For the text-containing cell, return its midpoint in [x, y] coordinate format. 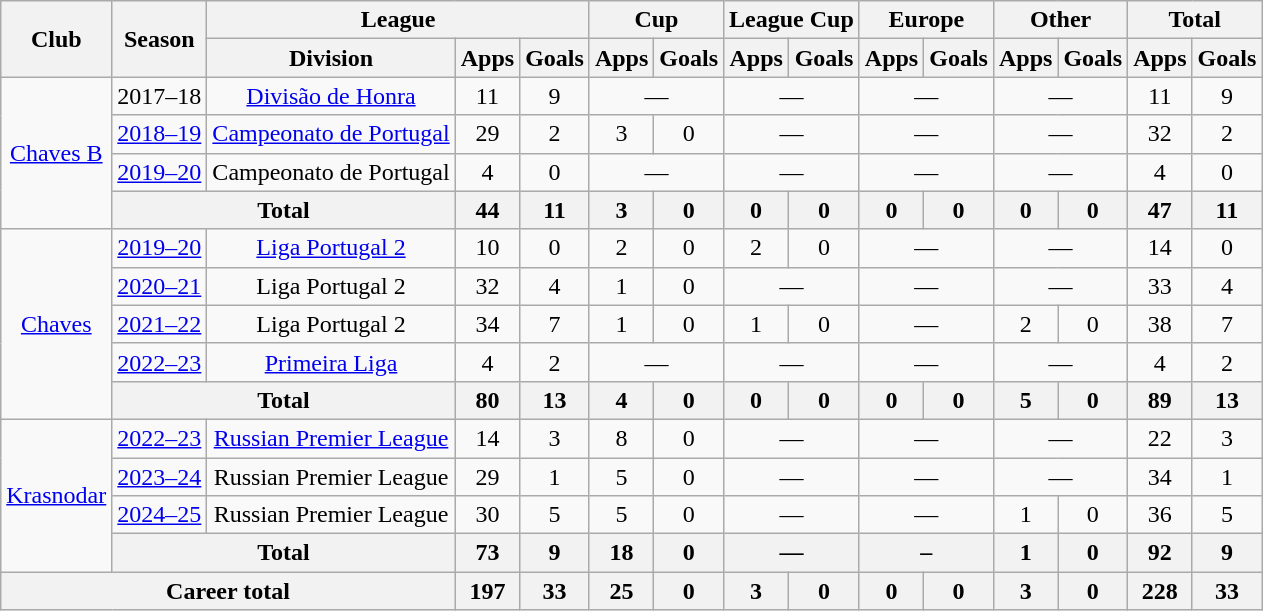
10 [487, 248]
30 [487, 515]
2024–25 [160, 515]
8 [621, 438]
73 [487, 553]
Primeira Liga [331, 362]
89 [1160, 400]
228 [1160, 591]
Season [160, 39]
Career total [228, 591]
80 [487, 400]
44 [487, 210]
Chaves [56, 324]
Cup [656, 20]
Europe [926, 20]
Divisão de Honra [331, 96]
38 [1160, 324]
Other [1060, 20]
2018–19 [160, 134]
22 [1160, 438]
2017–18 [160, 96]
2020–21 [160, 286]
197 [487, 591]
Krasnodar [56, 495]
Division [331, 58]
18 [621, 553]
2023–24 [160, 477]
League [398, 20]
92 [1160, 553]
2021–22 [160, 324]
Club [56, 39]
47 [1160, 210]
League Cup [792, 20]
– [926, 553]
36 [1160, 515]
25 [621, 591]
Chaves B [56, 153]
